Locate the cell with the specified text and output its (X, Y) center coordinate. 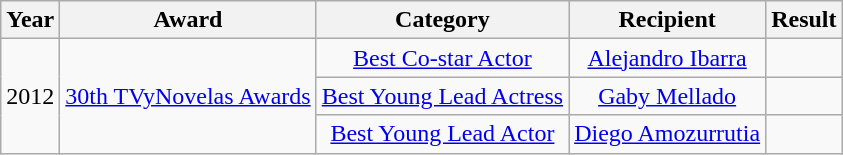
Result (804, 20)
Award (188, 20)
Gaby Mellado (668, 96)
Category (442, 20)
2012 (30, 96)
Best Young Lead Actress (442, 96)
Diego Amozurrutia (668, 134)
Alejandro Ibarra (668, 58)
Best Co-star Actor (442, 58)
Year (30, 20)
Best Young Lead Actor (442, 134)
30th TVyNovelas Awards (188, 96)
Recipient (668, 20)
